Extract the [x, y] coordinate from the center of the cell holding the provided text.  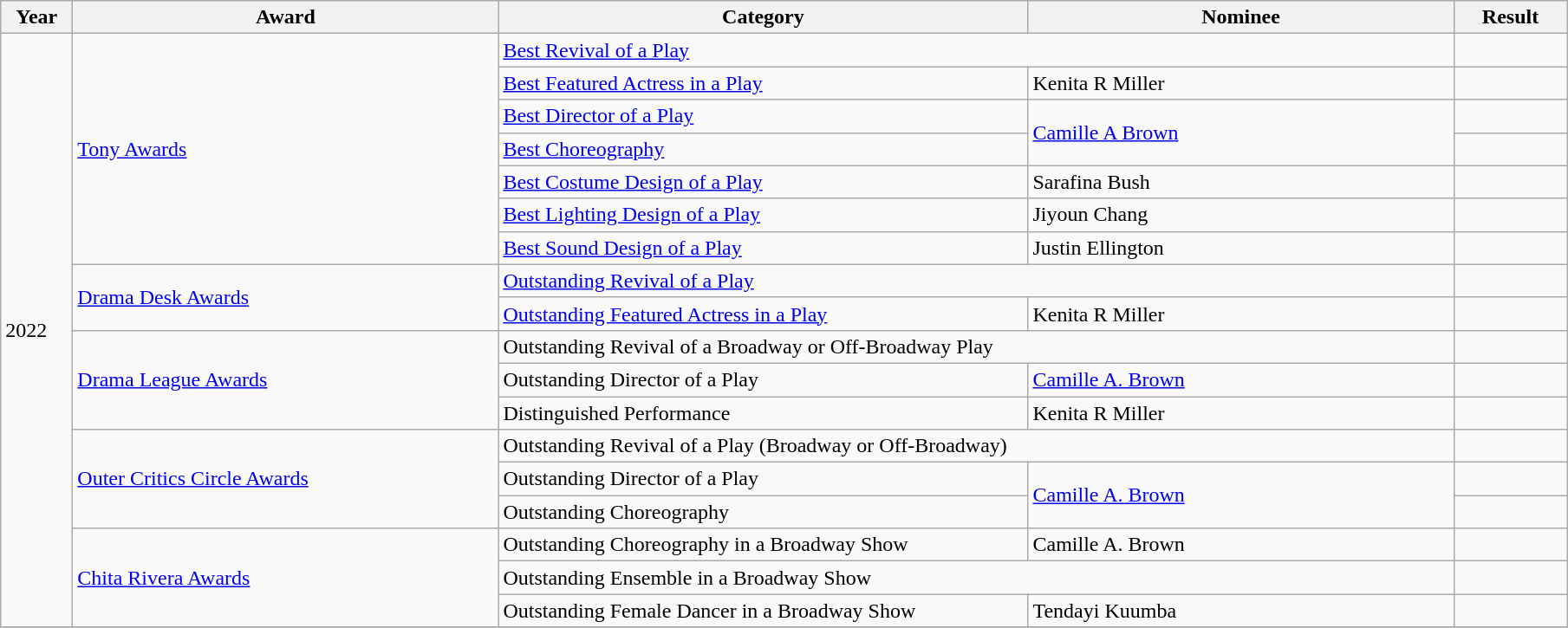
Tony Awards [286, 149]
Outer Critics Circle Awards [286, 479]
Justin Ellington [1241, 248]
2022 [36, 331]
Outstanding Featured Actress in a Play [763, 314]
Outstanding Female Dancer in a Broadway Show [763, 611]
Outstanding Revival of a Play (Broadway or Off-Broadway) [976, 446]
Year [36, 17]
Distinguished Performance [763, 413]
Best Choreography [763, 149]
Outstanding Choreography [763, 512]
Outstanding Ensemble in a Broadway Show [976, 578]
Category [763, 17]
Best Featured Actress in a Play [763, 83]
Chita Rivera Awards [286, 578]
Outstanding Choreography in a Broadway Show [763, 545]
Award [286, 17]
Camille A Brown [1241, 133]
Drama Desk Awards [286, 297]
Best Lighting Design of a Play [763, 215]
Sarafina Bush [1241, 182]
Best Director of a Play [763, 116]
Nominee [1241, 17]
Outstanding Revival of a Broadway or Off-Broadway Play [976, 346]
Best Sound Design of a Play [763, 248]
Jiyoun Chang [1241, 215]
Outstanding Revival of a Play [976, 281]
Result [1510, 17]
Tendayi Kuumba [1241, 611]
Drama League Awards [286, 379]
Best Costume Design of a Play [763, 182]
Best Revival of a Play [976, 50]
